From the cell containing the given text, extract its center point as [X, Y] coordinate. 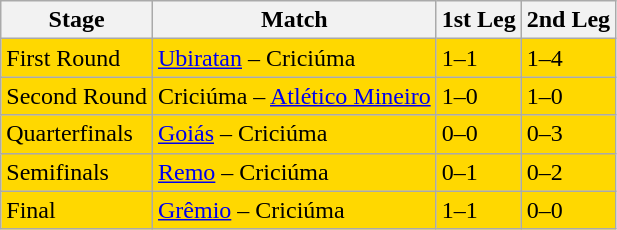
Criciúma – Atlético Mineiro [294, 96]
Second Round [77, 96]
0–1 [478, 172]
Remo – Criciúma [294, 172]
Match [294, 20]
Quarterfinals [77, 134]
Goiás – Criciúma [294, 134]
Semifinals [77, 172]
0–3 [568, 134]
First Round [77, 58]
Final [77, 210]
Stage [77, 20]
1–4 [568, 58]
1st Leg [478, 20]
0–2 [568, 172]
Grêmio – Criciúma [294, 210]
2nd Leg [568, 20]
Ubiratan – Criciúma [294, 58]
